Locate the cell with the specified text and output its (x, y) center coordinate. 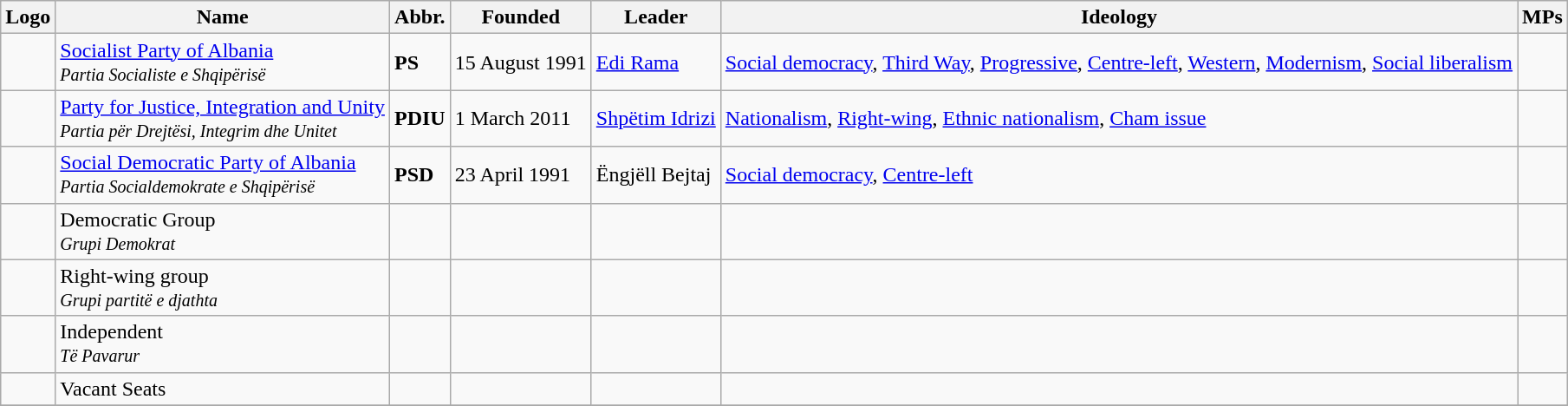
Social democracy, Third Way, Progressive, Centre-left, Western, Modernism, Social liberalism (1118, 62)
Founded (520, 17)
PDIU (420, 118)
Social Democratic Party of AlbaniaPartia Socialdemokrate e Shqipërisë (223, 175)
Vacant Seats (223, 389)
Ëngjëll Bejtaj (655, 175)
PS (420, 62)
IndependentTë Pavarur (223, 344)
MPs (1543, 17)
Socialist Party of AlbaniaPartia Socialiste e Shqipërisë (223, 62)
Name (223, 17)
Abbr. (420, 17)
Shpëtim Idrizi (655, 118)
23 April 1991 (520, 175)
Logo (28, 17)
Edi Rama (655, 62)
PSD (420, 175)
Right-wing groupGrupi partitë e djathta (223, 288)
Party for Justice, Integration and UnityPartia për Drejtësi, Integrim dhe Unitet (223, 118)
Ideology (1118, 17)
Social democracy, Centre-left (1118, 175)
Democratic GroupGrupi Demokrat (223, 231)
Leader (655, 17)
15 August 1991 (520, 62)
1 March 2011 (520, 118)
Nationalism, Right-wing, Ethnic nationalism, Cham issue (1118, 118)
